Search for the cell housing the specified text and yield its (X, Y) center coordinate. 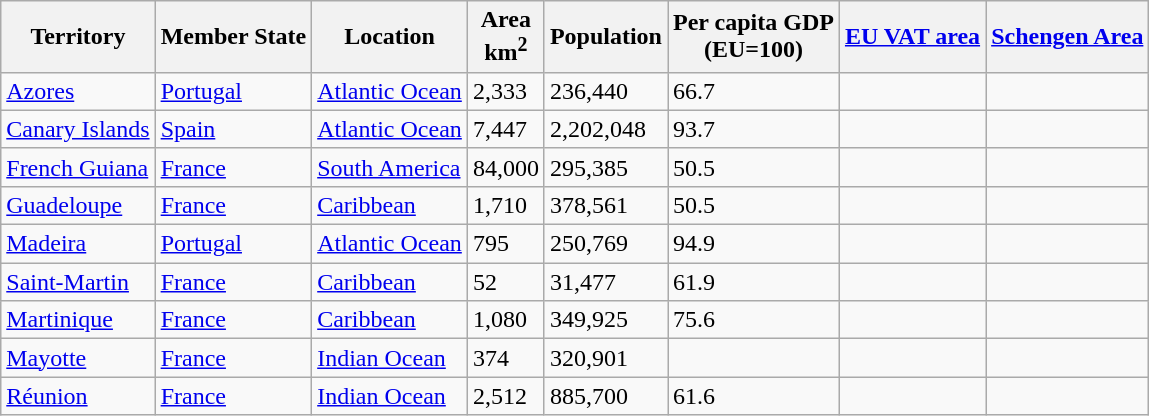
31,477 (606, 282)
2,202,048 (606, 129)
2,512 (506, 396)
250,769 (606, 244)
Location (390, 37)
South America (390, 167)
Schengen Area (1068, 37)
66.7 (754, 91)
61.6 (754, 396)
236,440 (606, 91)
Madeira (78, 244)
1,710 (506, 205)
Martinique (78, 320)
1,080 (506, 320)
Saint-Martin (78, 282)
Azores (78, 91)
Territory (78, 37)
349,925 (606, 320)
French Guiana (78, 167)
Canary Islands (78, 129)
295,385 (606, 167)
378,561 (606, 205)
84,000 (506, 167)
75.6 (754, 320)
52 (506, 282)
Spain (234, 129)
7,447 (506, 129)
Réunion (78, 396)
Mayotte (78, 358)
374 (506, 358)
885,700 (606, 396)
Guadeloupe (78, 205)
Areakm2 (506, 37)
Member State (234, 37)
795 (506, 244)
93.7 (754, 129)
EU VAT area (912, 37)
Per capita GDP(EU=100) (754, 37)
2,333 (506, 91)
94.9 (754, 244)
61.9 (754, 282)
320,901 (606, 358)
Population (606, 37)
